Scan for the cell matching the given text and deliver its (X, Y) coordinate at center. 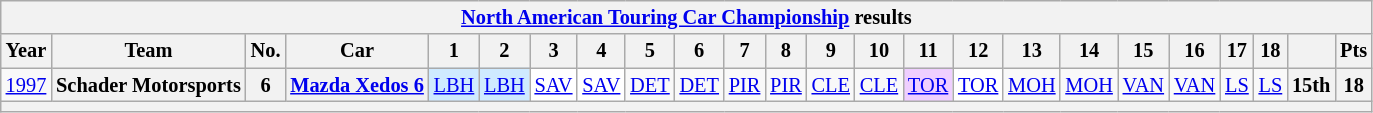
7 (744, 51)
No. (266, 51)
4 (601, 51)
16 (1194, 51)
North American Touring Car Championship results (686, 17)
13 (1032, 51)
2 (504, 51)
15th (1311, 85)
5 (650, 51)
Year (26, 51)
Schader Motorsports (148, 85)
1997 (26, 85)
Car (356, 51)
1 (454, 51)
Team (148, 51)
11 (928, 51)
12 (978, 51)
14 (1088, 51)
10 (879, 51)
9 (831, 51)
17 (1236, 51)
15 (1144, 51)
3 (554, 51)
Pts (1354, 51)
Mazda Xedos 6 (356, 85)
8 (786, 51)
